Detect which cell encompasses the target text, then output its (x, y) center coordinate. 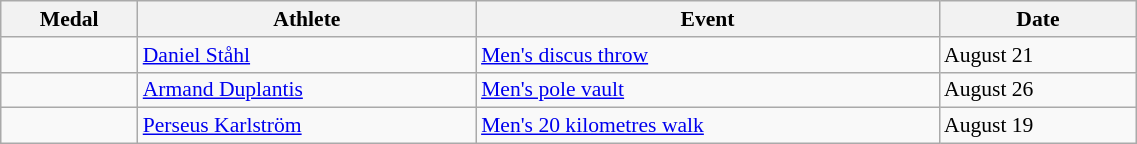
Perseus Karlström (307, 126)
Event (708, 19)
August 21 (1038, 55)
Daniel Ståhl (307, 55)
August 19 (1038, 126)
Men's discus throw (708, 55)
Date (1038, 19)
Men's pole vault (708, 90)
Medal (70, 19)
Armand Duplantis (307, 90)
Men's 20 kilometres walk (708, 126)
August 26 (1038, 90)
Athlete (307, 19)
